Output the (X, Y) coordinate of the center of the cell containing the given text.  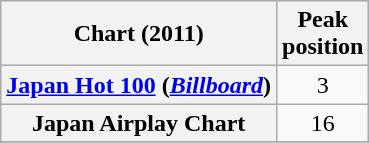
16 (323, 123)
Peakposition (323, 34)
Chart (2011) (139, 34)
Japan Hot 100 (Billboard) (139, 85)
3 (323, 85)
Japan Airplay Chart (139, 123)
